Scan for the cell matching the given text and deliver its (x, y) coordinate at center. 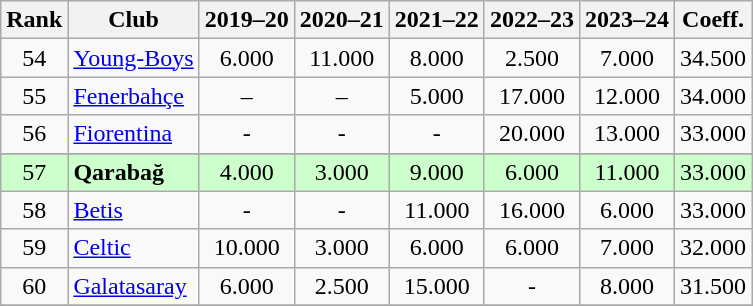
34.000 (714, 96)
57 (34, 172)
Galatasaray (134, 286)
2023–24 (626, 20)
2019–20 (246, 20)
16.000 (532, 210)
17.000 (532, 96)
2020–21 (342, 20)
32.000 (714, 248)
56 (34, 134)
Coeff. (714, 20)
10.000 (246, 248)
54 (34, 58)
31.500 (714, 286)
59 (34, 248)
9.000 (436, 172)
5.000 (436, 96)
Qarabağ (134, 172)
58 (34, 210)
Betis (134, 210)
60 (34, 286)
Young-Boys (134, 58)
Club (134, 20)
20.000 (532, 134)
Fiorentina (134, 134)
12.000 (626, 96)
15.000 (436, 286)
2022–23 (532, 20)
34.500 (714, 58)
Fenerbahçe (134, 96)
Rank (34, 20)
Celtic (134, 248)
4.000 (246, 172)
2021–22 (436, 20)
55 (34, 96)
13.000 (626, 134)
